Extract the (x, y) coordinate from the center of the cell holding the provided text.  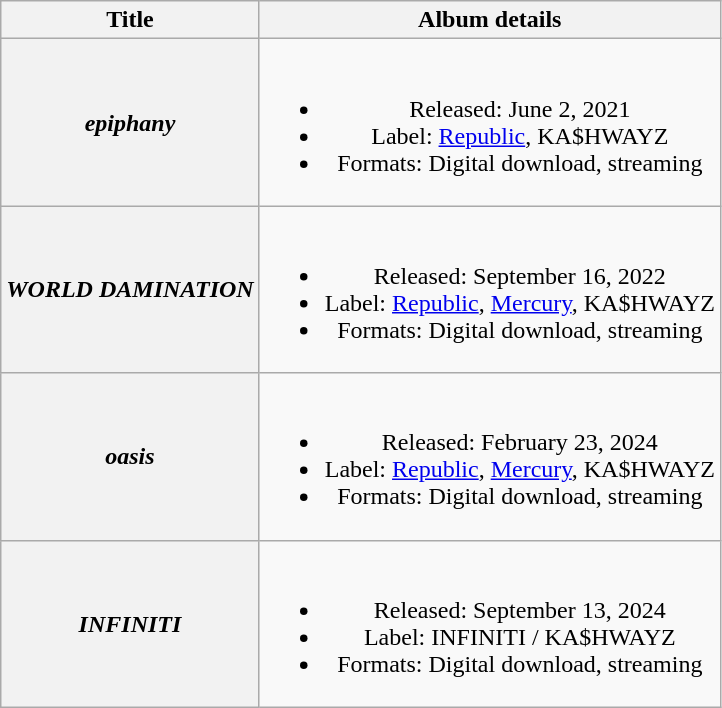
Title (130, 20)
Album details (490, 20)
Released: February 23, 2024Label: Republic, Mercury, KA$HWAYZFormats: Digital download, streaming (490, 456)
Released: June 2, 2021Label: Republic, KA$HWAYZFormats: Digital download, streaming (490, 122)
WORLD DAMINATION (130, 290)
oasis (130, 456)
Released: September 16, 2022Label: Republic, Mercury, KA$HWAYZFormats: Digital download, streaming (490, 290)
INFINITI (130, 624)
Released: September 13, 2024Label: INFINITI / KA$HWAYZFormats: Digital download, streaming (490, 624)
epiphany (130, 122)
